Identify which cell holds the provided text, then report its [X, Y] central coordinate. 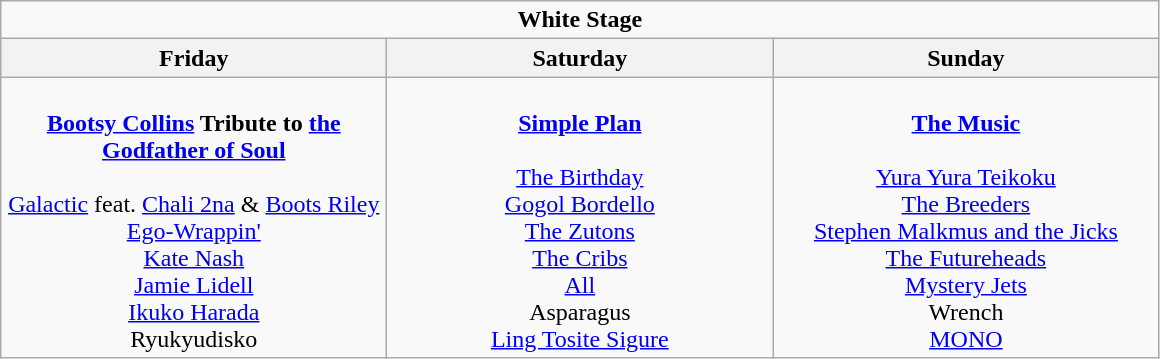
Bootsy Collins Tribute to the Godfather of Soul Galactic feat. Chali 2na & Boots Riley Ego-Wrappin' Kate Nash Jamie Lidell Ikuko Harada Ryukyudisko [194, 218]
Sunday [966, 58]
Friday [194, 58]
White Stage [580, 20]
Simple Plan The Birthday Gogol Bordello The Zutons The Cribs All Asparagus Ling Tosite Sigure [580, 218]
Saturday [580, 58]
The Music Yura Yura Teikoku The Breeders Stephen Malkmus and the Jicks The Futureheads Mystery Jets Wrench MONO [966, 218]
